Extract the [X, Y] coordinate from the center of the cell holding the provided text.  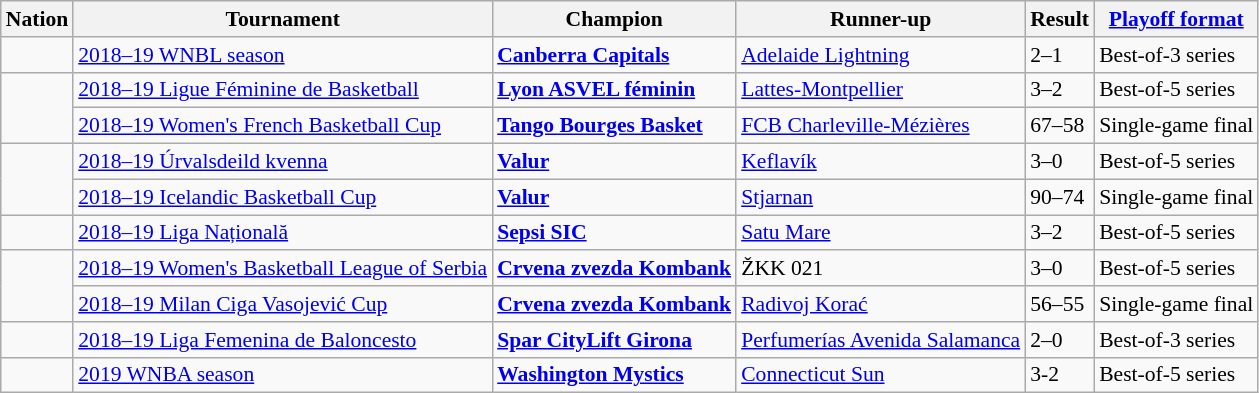
Champion [614, 19]
2018–19 Women's Basketball League of Serbia [282, 269]
Lattes-Montpellier [880, 90]
FCB Charleville-Mézières [880, 126]
2018–19 Liga Femenina de Baloncesto [282, 340]
2–1 [1060, 55]
2018–19 Milan Ciga Vasojević Cup [282, 304]
2018–19 WNBL season [282, 55]
Radivoj Korać [880, 304]
Adelaide Lightning [880, 55]
Perfumerías Avenida Salamanca [880, 340]
2018–19 Women's French Basketball Cup [282, 126]
Result [1060, 19]
Tournament [282, 19]
3-2 [1060, 375]
2018–19 Icelandic Basketball Cup [282, 197]
Keflavík [880, 162]
2018–19 Úrvalsdeild kvenna [282, 162]
90–74 [1060, 197]
Connecticut Sun [880, 375]
Canberra Capitals [614, 55]
Lyon ASVEL féminin [614, 90]
Satu Mare [880, 233]
2018–19 Liga Națională [282, 233]
Runner-up [880, 19]
Stjarnan [880, 197]
Spar CityLift Girona [614, 340]
Tango Bourges Basket [614, 126]
2018–19 Ligue Féminine de Basketball [282, 90]
Sepsi SIC [614, 233]
56–55 [1060, 304]
ŽKK 021 [880, 269]
Playoff format [1176, 19]
67–58 [1060, 126]
2–0 [1060, 340]
Washington Mystics [614, 375]
Nation [37, 19]
2019 WNBA season [282, 375]
